Provide the (x, y) coordinate of the cell's center where the given text is located.  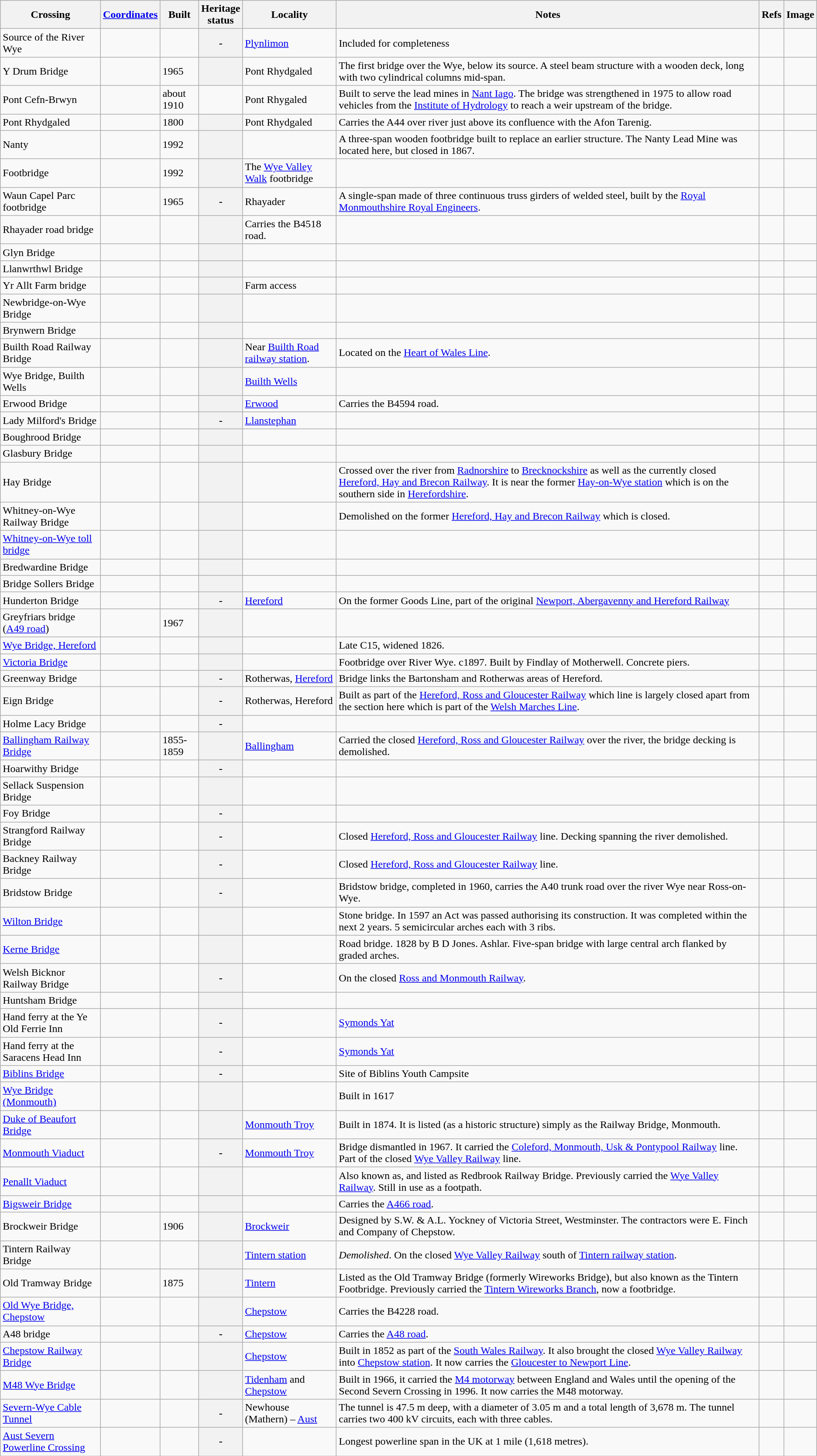
Carries the B4518 road. (290, 229)
1800 (180, 122)
Wilton Bridge (51, 921)
Wye Bridge, Hereford (51, 645)
Located on the Heart of Wales Line. (548, 353)
Plynlimon (290, 43)
Hand ferry at the Saracens Head Inn (51, 1051)
Image (800, 15)
Y Drum Bridge (51, 72)
Erwood (290, 404)
Nanty (51, 145)
1875 (180, 1283)
Backney Railway Bridge (51, 865)
Carries the A466 road. (548, 1204)
The tunnel is 47.5 m deep, with a diameter of 3.05 m and a total length of 3,678 m. The tunnel carries two 400 kV circuits, each with three cables. (548, 1413)
Bredwardine Bridge (51, 567)
Late C15, widened 1826. (548, 645)
Built in 1617 (548, 1097)
Wye Bridge (Monmouth) (51, 1097)
Glyn Bridge (51, 252)
A three-span wooden footbridge built to replace an earlier structure. The Nanty Lead Mine was located here, but closed in 1867. (548, 145)
Severn-Wye Cable Tunnel (51, 1413)
Llanstephan (290, 420)
Victoria Bridge (51, 662)
The Wye Valley Walk footbridge (290, 173)
about 1910 (180, 99)
Closed Hereford, Ross and Gloucester Railway line. (548, 865)
Tintern station (290, 1254)
Source of the River Wye (51, 43)
Yr Allt Farm bridge (51, 285)
Bigsweir Bridge (51, 1204)
On the former Goods Line, part of the original Newport, Abergavenny and Hereford Railway (548, 600)
Near Builth Road railway station. (290, 353)
Carried the closed Hereford, Ross and Gloucester Railway over the river, the bridge decking is demolished. (548, 746)
Footbridge (51, 173)
Holme Lacy Bridge (51, 724)
Carries the A44 over river just above its confluence with the Afon Tarenig. (548, 122)
Duke of Beaufort Bridge (51, 1124)
Designed by S.W. & A.L. Yockney of Victoria Street, Westminster. The contractors were E. Finch and Company of Chepstow. (548, 1227)
Foy Bridge (51, 813)
Kerne Bridge (51, 949)
Bridge dismantled in 1967. It carried the Coleford, Monmouth, Usk & Pontypool Railway line. Part of the closed Wye Valley Railway line. (548, 1153)
Old Wye Bridge, Chepstow (51, 1311)
A48 bridge (51, 1334)
Strangford Railway Bridge (51, 836)
Ballingham (290, 746)
Sellack Suspension Bridge (51, 791)
Biblins Bridge (51, 1074)
Tidenham and Chepstow (290, 1384)
Demolished. On the closed Wye Valley Railway south of Tintern railway station. (548, 1254)
Chepstow Railway Bridge (51, 1357)
Included for completeness (548, 43)
Greenway Bridge (51, 679)
Site of Biblins Youth Campsite (548, 1074)
Pont Cefn-Brwyn (51, 99)
Bridstow bridge, completed in 1960, carries the A40 trunk road over the river Wye near Ross-on-Wye. (548, 892)
A single-span made of three continuous truss girders of welded steel, built by the Royal Monmouthshire Royal Engineers. (548, 202)
Monmouth Viaduct (51, 1153)
Carries the B4594 road. (548, 404)
Heritagestatus (220, 15)
Waun Capel Parc footbridge (51, 202)
Aust Severn Powerline Crossing (51, 1441)
Refs (772, 15)
Closed Hereford, Ross and Gloucester Railway line. Decking spanning the river demolished. (548, 836)
M48 Wye Bridge (51, 1384)
1967 (180, 623)
Rhayader road bridge (51, 229)
1855-1859 (180, 746)
Farm access (290, 285)
Newhouse (Mathern) – Aust (290, 1413)
The first bridge over the Wye, below its source. A steel beam structure with a wooden deck, long with two cylindrical columns mid-span. (548, 72)
Pont Rhygaled (290, 99)
1906 (180, 1227)
Bridstow Bridge (51, 892)
On the closed Ross and Monmouth Railway. (548, 978)
Hand ferry at the Ye Old Ferrie Inn (51, 1022)
Bridge Sollers Bridge (51, 584)
Wye Bridge, Builth Wells (51, 381)
Demolished on the former Hereford, Hay and Brecon Railway which is closed. (548, 516)
Notes (548, 15)
Welsh Bicknor Railway Bridge (51, 978)
Eign Bridge (51, 701)
Carries the B4228 road. (548, 1311)
Erwood Bridge (51, 404)
Locality (290, 15)
Lady Milford's Bridge (51, 420)
Whitney-on-Wye toll bridge (51, 544)
Coordinates (130, 15)
Hereford (290, 600)
Penallt Viaduct (51, 1181)
Bridge links the Bartonsham and Rotherwas areas of Hereford. (548, 679)
Llanwrthwl Bridge (51, 269)
Boughrood Bridge (51, 437)
Huntsham Bridge (51, 1000)
Newbridge-on-Wye Bridge (51, 308)
Tintern Railway Bridge (51, 1254)
Whitney-on-Wye Railway Bridge (51, 516)
Tintern (290, 1283)
Ballingham Railway Bridge (51, 746)
Footbridge over River Wye. c1897. Built by Findlay of Motherwell. Concrete piers. (548, 662)
Carries the A48 road. (548, 1334)
Old Tramway Bridge (51, 1283)
Hay Bridge (51, 482)
Hoarwithy Bridge (51, 769)
Builth Wells (290, 381)
Glasbury Bridge (51, 454)
Built (180, 15)
Crossing (51, 15)
Longest powerline span in the UK at 1 mile (1,618 metres). (548, 1441)
Greyfriars bridge (A49 road) (51, 623)
Brynwern Bridge (51, 331)
Hunderton Bridge (51, 600)
Also known as, and listed as Redbrook Railway Bridge. Previously carried the Wye Valley Railway. Still in use as a footpath. (548, 1181)
Brockweir (290, 1227)
Rhayader (290, 202)
Brockweir Bridge (51, 1227)
Builth Road Railway Bridge (51, 353)
Road bridge. 1828 by B D Jones. Ashlar. Five-span bridge with large central arch flanked by graded arches. (548, 949)
Built in 1874. It is listed (as a historic structure) simply as the Railway Bridge, Monmouth. (548, 1124)
